Identify which cell holds the provided text, then report its [x, y] central coordinate. 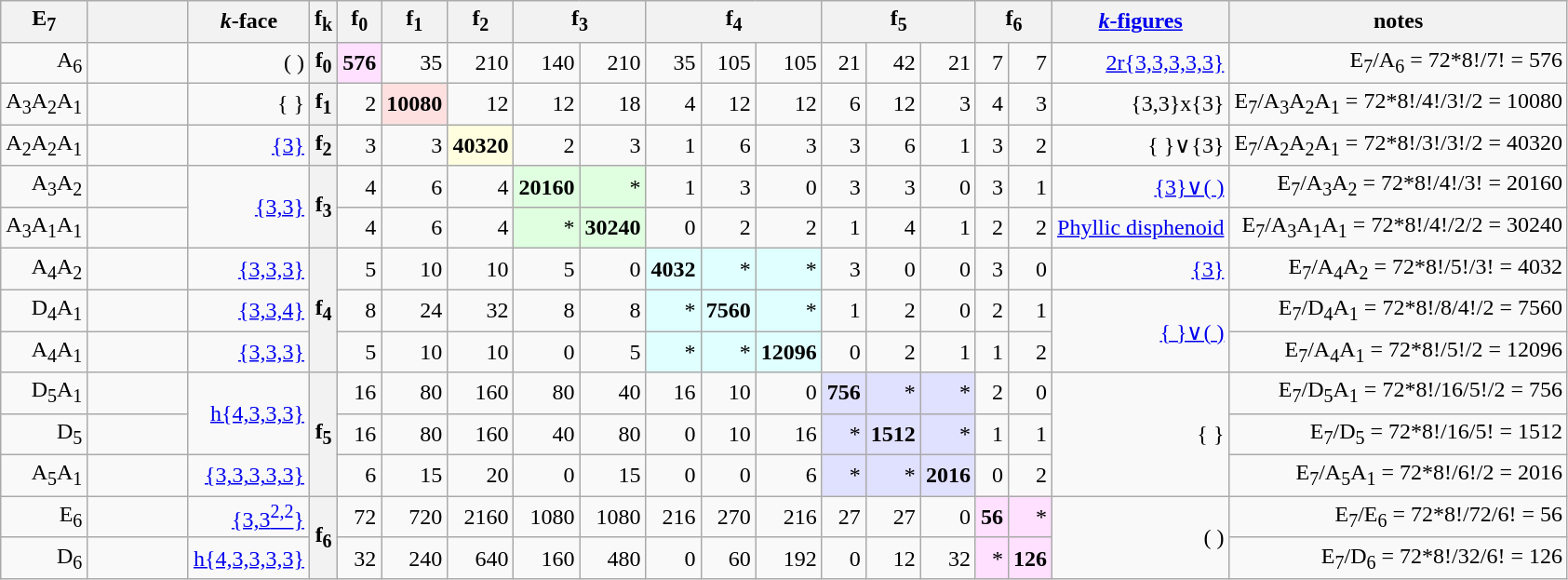
{ }∨( ) [1141, 331]
72 [359, 518]
A3A1A1 [45, 227]
Phyllic disphenoid [1141, 227]
E7/A4A2 = 72*8!/5!/3! = 4032 [1399, 269]
1512 [893, 434]
A4A2 [45, 269]
24 [415, 310]
k-face [248, 21]
E7 [45, 21]
A5A1 [45, 476]
E7/D5A1 = 72*8!/16/5!/2 = 756 [1399, 393]
2r{3,3,3,3,3} [1141, 62]
A6 [45, 62]
k-figures [1141, 21]
A3A2 [45, 186]
E7/A5A1 = 72*8!/6!/2 = 2016 [1399, 476]
{3,3}x{3} [1141, 103]
42 [893, 62]
240 [415, 558]
D6 [45, 558]
{3,3,4} [248, 310]
E6 [45, 518]
126 [1029, 558]
E7/D5 = 72*8!/16/5! = 1512 [1399, 434]
h{4,3,3,3,3} [248, 558]
fk [324, 21]
480 [612, 558]
A2A2A1 [45, 145]
E7/A3A1A1 = 72*8!/4!/2/2 = 30240 [1399, 227]
E7/A6 = 72*8!/7! = 576 [1399, 62]
640 [480, 558]
D5A1 [45, 393]
A3A2A1 [45, 103]
{3,32,2} [248, 518]
720 [415, 518]
20160 [547, 186]
E7/A4A1 = 72*8!/5!/2 = 12096 [1399, 352]
E7/A3A2 = 72*8!/4!/3! = 20160 [1399, 186]
12096 [789, 352]
270 [728, 518]
20 [480, 476]
D4A1 [45, 310]
4032 [674, 269]
notes [1399, 21]
7560 [728, 310]
10080 [415, 103]
E7/A2A2A1 = 72*8!/3!/3!/2 = 40320 [1399, 145]
30240 [612, 227]
A4A1 [45, 352]
2160 [480, 518]
576 [359, 62]
E7/D4A1 = 72*8!/8/4!/2 = 7560 [1399, 310]
140 [547, 62]
E7/A3A2A1 = 72*8!/4!/3!/2 = 10080 [1399, 103]
E7/D6 = 72*8!/32/6! = 126 [1399, 558]
60 [728, 558]
56 [992, 518]
756 [843, 393]
192 [789, 558]
D5 [45, 434]
40320 [480, 145]
2016 [947, 476]
{3,3} [248, 207]
{ }∨{3} [1141, 145]
h{4,3,3,3} [248, 413]
18 [612, 103]
E7/E6 = 72*8!/72/6! = 56 [1399, 518]
{3}∨( ) [1141, 186]
{3,3,3,3,3} [248, 476]
